Locate the cell with the specified text and output its (x, y) center coordinate. 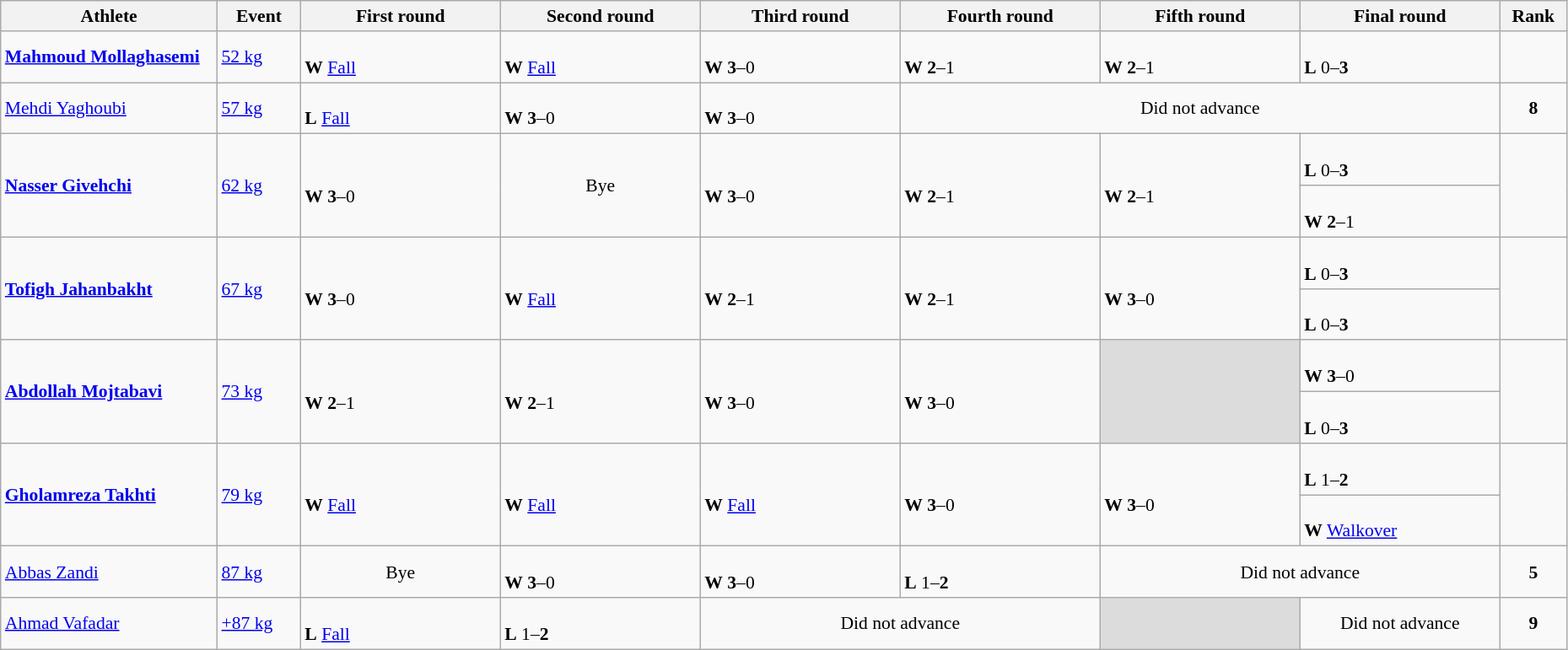
62 kg (260, 185)
First round (400, 16)
W Walkover (1400, 521)
79 kg (260, 495)
Gholamreza Takhti (110, 495)
Rank (1533, 16)
Final round (1400, 16)
Second round (601, 16)
87 kg (260, 572)
73 kg (260, 392)
+87 kg (260, 624)
8 (1533, 108)
Athlete (110, 16)
Abbas Zandi (110, 572)
Nasser Givehchi (110, 185)
5 (1533, 572)
Tofigh Jahanbakht (110, 288)
Fifth round (1199, 16)
9 (1533, 624)
Third round (800, 16)
52 kg (260, 57)
Fourth round (1000, 16)
Ahmad Vafadar (110, 624)
Mahmoud Mollaghasemi (110, 57)
57 kg (260, 108)
Event (260, 16)
67 kg (260, 288)
Abdollah Mojtabavi (110, 392)
Mehdi Yaghoubi (110, 108)
